Provide the [x, y] coordinate of the cell's center where the given text is located.  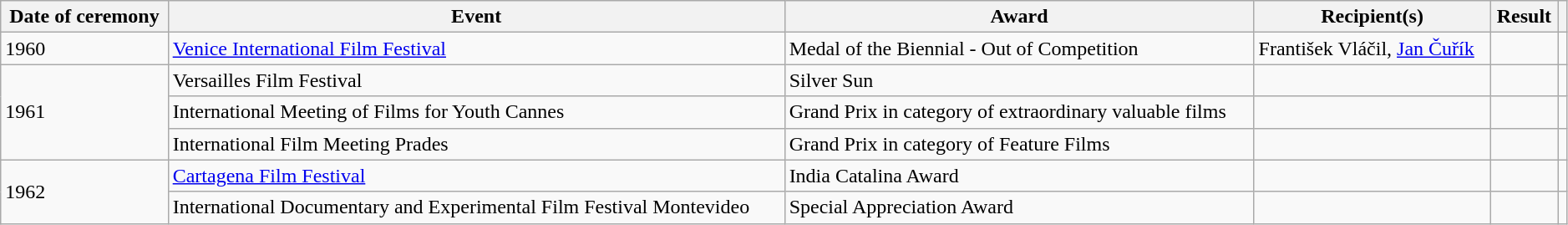
Versailles Film Festival [476, 80]
Venice International Film Festival [476, 49]
Award [1019, 17]
Event [476, 17]
International Film Meeting Prades [476, 144]
1960 [84, 49]
Silver Sun [1019, 80]
Grand Prix in category of Feature Films [1019, 144]
Result [1524, 17]
Grand Prix in category of extraordinary valuable films [1019, 112]
International Meeting of Films for Youth Cannes [476, 112]
International Documentary and Experimental Film Festival Montevideo [476, 207]
India Catalina Award [1019, 176]
František Vláčil, Jan Čuřík [1372, 49]
Date of ceremony [84, 17]
Cartagena Film Festival [476, 176]
Medal of the Biennial - Out of Competition [1019, 49]
Recipient(s) [1372, 17]
1962 [84, 192]
1961 [84, 112]
Special Appreciation Award [1019, 207]
